Identify which cell holds the provided text, then report its (X, Y) central coordinate. 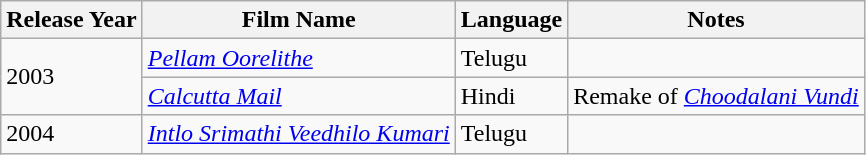
Calcutta Mail (298, 96)
2004 (72, 134)
Intlo Srimathi Veedhilo Kumari (298, 134)
Remake of Choodalani Vundi (716, 96)
Pellam Oorelithe (298, 58)
Notes (716, 20)
2003 (72, 77)
Hindi (511, 96)
Film Name (298, 20)
Language (511, 20)
Release Year (72, 20)
